Provide the [X, Y] coordinate of the cell's center where the given text is located.  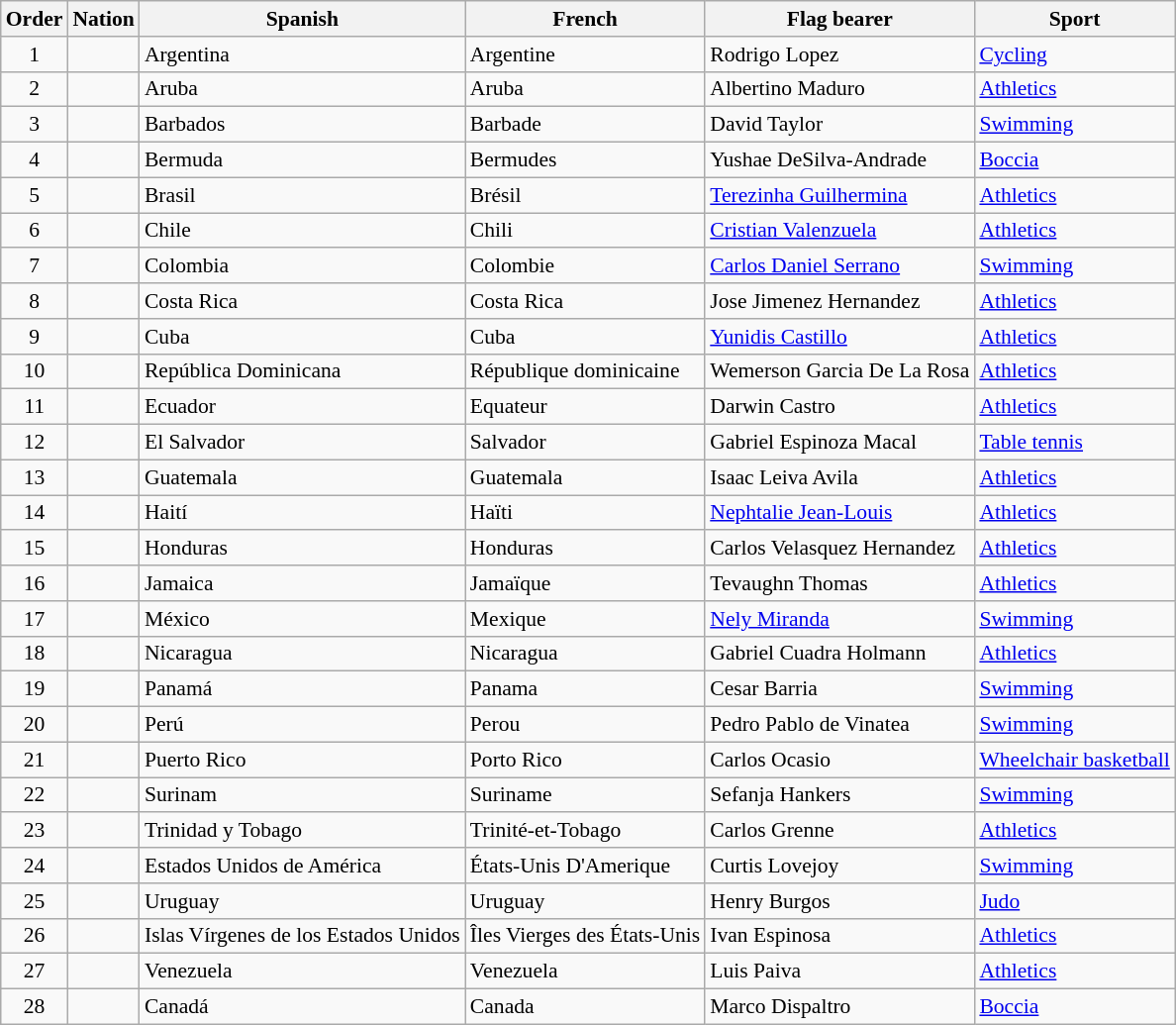
Mexique [585, 619]
23 [35, 831]
9 [35, 337]
México [303, 619]
Trinidad y Tobago [303, 831]
Porto Rico [585, 760]
Luis Paiva [839, 972]
1 [35, 54]
Nely Miranda [839, 619]
Haïti [585, 513]
Curtis Lovejoy [839, 866]
Gabriel Espinoza Macal [839, 443]
Jamaïque [585, 583]
Wemerson Garcia De La Rosa [839, 371]
Surinam [303, 795]
6 [35, 231]
Colombia [303, 266]
Nation [103, 19]
Îles Vierges des États-Unis [585, 936]
3 [35, 125]
Albertino Maduro [839, 89]
Darwin Castro [839, 407]
Canadá [303, 1007]
Table tennis [1075, 443]
Order [35, 19]
Trinité-et-Tobago [585, 831]
17 [35, 619]
10 [35, 371]
Islas Vírgenes de los Estados Unidos [303, 936]
Bermuda [303, 160]
Rodrigo Lopez [839, 54]
Judo [1075, 901]
Flag bearer [839, 19]
15 [35, 549]
21 [35, 760]
Equateur [585, 407]
Carlos Grenne [839, 831]
Carlos Ocasio [839, 760]
11 [35, 407]
Cycling [1075, 54]
27 [35, 972]
Cristian Valenzuela [839, 231]
24 [35, 866]
Chile [303, 231]
19 [35, 689]
Ivan Espinosa [839, 936]
Terezinha Guilhermina [839, 195]
Spanish [303, 19]
Salvador [585, 443]
Yunidis Castillo [839, 337]
Argentine [585, 54]
Puerto Rico [303, 760]
Perou [585, 725]
16 [35, 583]
12 [35, 443]
5 [35, 195]
Jamaica [303, 583]
Barbados [303, 125]
El Salvador [303, 443]
4 [35, 160]
Gabriel Cuadra Holmann [839, 654]
28 [35, 1007]
Pedro Pablo de Vinatea [839, 725]
Nephtalie Jean-Louis [839, 513]
Argentina [303, 54]
Barbade [585, 125]
République dominicaine [585, 371]
David Taylor [839, 125]
Perú [303, 725]
22 [35, 795]
Canada [585, 1007]
13 [35, 477]
French [585, 19]
Marco Dispaltro [839, 1007]
Sefanja Hankers [839, 795]
18 [35, 654]
2 [35, 89]
Carlos Velasquez Hernandez [839, 549]
Bermudes [585, 160]
Panamá [303, 689]
20 [35, 725]
Wheelchair basketball [1075, 760]
Isaac Leiva Avila [839, 477]
Carlos Daniel Serrano [839, 266]
Haití [303, 513]
Ecuador [303, 407]
Suriname [585, 795]
Sport [1075, 19]
Tevaughn Thomas [839, 583]
Estados Unidos de América [303, 866]
Colombie [585, 266]
Chili [585, 231]
Cesar Barria [839, 689]
Jose Jimenez Hernandez [839, 301]
États-Unis D'Amerique [585, 866]
Brésil [585, 195]
25 [35, 901]
Panama [585, 689]
República Dominicana [303, 371]
Yushae DeSilva-Andrade [839, 160]
7 [35, 266]
26 [35, 936]
Henry Burgos [839, 901]
Brasil [303, 195]
8 [35, 301]
14 [35, 513]
